Pinpoint the cell where the given text exists, returning its (X, Y) midpoint coordinate. 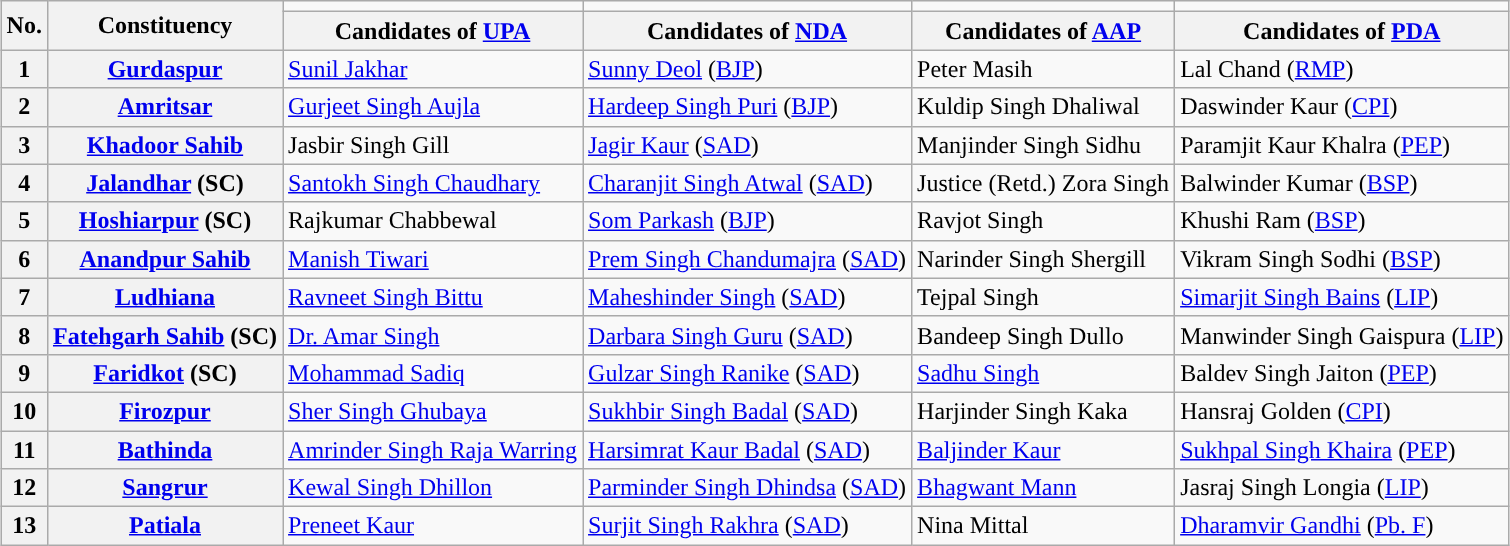
Balwinder Kumar (BSP) (1342, 183)
Gulzar Singh Ranike (SAD) (748, 373)
Bathinda (164, 449)
Fatehgarh Sahib (SC) (164, 335)
Patiala (164, 526)
Sangrur (164, 488)
Mohammad Sadiq (433, 373)
Khushi Ram (BSP) (1342, 221)
Gurdaspur (164, 69)
Lal Chand (RMP) (1342, 69)
Dr. Amar Singh (433, 335)
Justice (Retd.) Zora Singh (1044, 183)
Khadoor Sahib (164, 145)
Jasbir Singh Gill (433, 145)
Ravneet Singh Bittu (433, 297)
12 (24, 488)
Candidates of UPA (433, 31)
Charanjit Singh Atwal (SAD) (748, 183)
Surjit Singh Rakhra (SAD) (748, 526)
Hoshiarpur (SC) (164, 221)
Baljinder Kaur (1044, 449)
Daswinder Kaur (CPI) (1342, 107)
Bhagwant Mann (1044, 488)
Ravjot Singh (1044, 221)
4 (24, 183)
Constituency (164, 26)
8 (24, 335)
Ludhiana (164, 297)
13 (24, 526)
Manwinder Singh Gaispura (LIP) (1342, 335)
Sukhbir Singh Badal (SAD) (748, 411)
Manjinder Singh Sidhu (1044, 145)
Darbara Singh Guru (SAD) (748, 335)
10 (24, 411)
Simarjit Singh Bains (LIP) (1342, 297)
Peter Masih (1044, 69)
9 (24, 373)
Kewal Singh Dhillon (433, 488)
Manish Tiwari (433, 259)
Sadhu Singh (1044, 373)
5 (24, 221)
Jagir Kaur (SAD) (748, 145)
Tejpal Singh (1044, 297)
Vikram Singh Sodhi (BSP) (1342, 259)
Anandpur Sahib (164, 259)
No. (24, 26)
Santokh Singh Chaudhary (433, 183)
Amrinder Singh Raja Warring (433, 449)
Preneet Kaur (433, 526)
2 (24, 107)
Harsimrat Kaur Badal (SAD) (748, 449)
Gurjeet Singh Aujla (433, 107)
6 (24, 259)
Nina Mittal (1044, 526)
11 (24, 449)
Sunil Jakhar (433, 69)
Sher Singh Ghubaya (433, 411)
Paramjit Kaur Khalra (PEP) (1342, 145)
Faridkot (SC) (164, 373)
Jalandhar (SC) (164, 183)
Maheshinder Singh (SAD) (748, 297)
1 (24, 69)
Hansraj Golden (CPI) (1342, 411)
Narinder Singh Shergill (1044, 259)
Amritsar (164, 107)
Bandeep Singh Dullo (1044, 335)
Kuldip Singh Dhaliwal (1044, 107)
3 (24, 145)
Harjinder Singh Kaka (1044, 411)
Firozpur (164, 411)
Hardeep Singh Puri (BJP) (748, 107)
Sukhpal Singh Khaira (PEP) (1342, 449)
Jasraj Singh Longia (LIP) (1342, 488)
Parminder Singh Dhindsa (SAD) (748, 488)
Rajkumar Chabbewal (433, 221)
Prem Singh Chandumajra (SAD) (748, 259)
7 (24, 297)
Baldev Singh Jaiton (PEP) (1342, 373)
Sunny Deol (BJP) (748, 69)
Candidates of NDA (748, 31)
Candidates of AAP (1044, 31)
Candidates of PDA (1342, 31)
Dharamvir Gandhi (Pb. F) (1342, 526)
Som Parkash (BJP) (748, 221)
